Locate the cell with the specified text and output its (x, y) center coordinate. 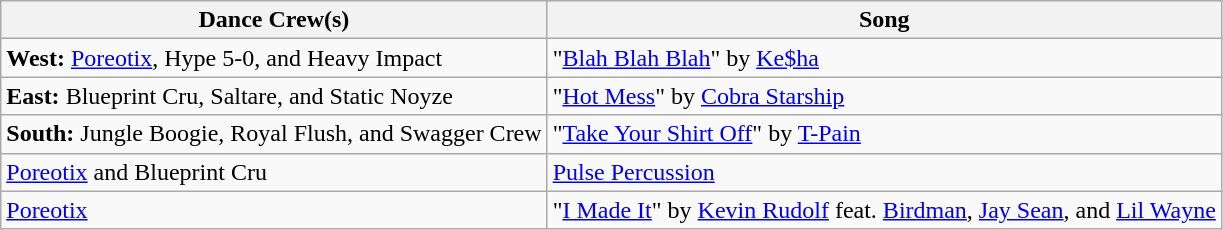
South: Jungle Boogie, Royal Flush, and Swagger Crew (274, 134)
Dance Crew(s) (274, 20)
"Blah Blah Blah" by Ke$ha (884, 58)
"Hot Mess" by Cobra Starship (884, 96)
East: Blueprint Cru, Saltare, and Static Noyze (274, 96)
West: Poreotix, Hype 5-0, and Heavy Impact (274, 58)
"Take Your Shirt Off" by T-Pain (884, 134)
Song (884, 20)
Poreotix and Blueprint Cru (274, 172)
Pulse Percussion (884, 172)
"I Made It" by Kevin Rudolf feat. Birdman, Jay Sean, and Lil Wayne (884, 210)
Poreotix (274, 210)
